Find where the given text appears and provide that cell's center as (x, y) coordinate. 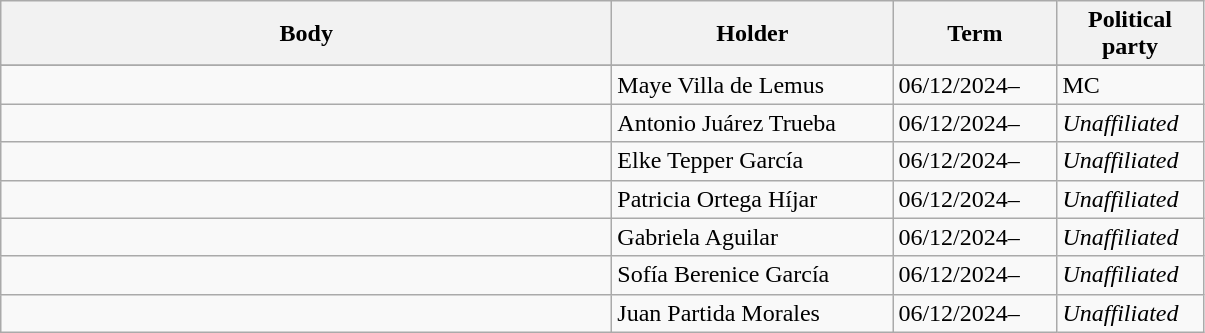
Antonio Juárez Trueba (752, 123)
Term (975, 34)
Political party (1130, 34)
Sofía Berenice García (752, 275)
Body (306, 34)
MC (1130, 85)
Juan Partida Morales (752, 313)
Elke Tepper García (752, 161)
Maye Villa de Lemus (752, 85)
Gabriela Aguilar (752, 237)
Patricia Ortega Híjar (752, 199)
Holder (752, 34)
